Output the (x, y) coordinate of the center of the cell containing the given text.  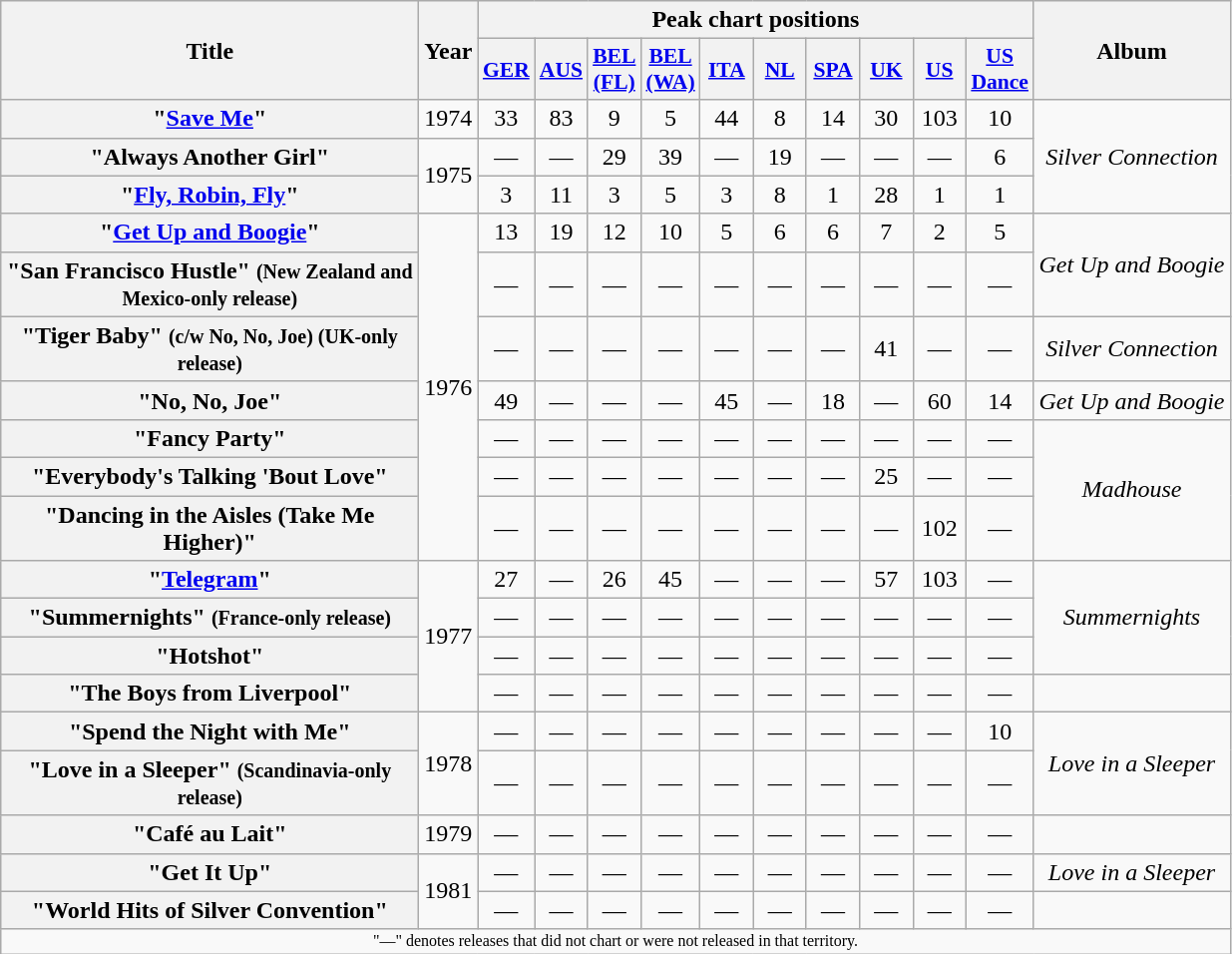
1975 (449, 176)
102 (940, 527)
"Hotshot" (209, 656)
83 (561, 119)
"Café au Lait" (209, 834)
GER (507, 70)
"San Francisco Hustle" (New Zealand and Mexico-only release) (209, 283)
18 (832, 400)
"Get Up and Boogie" (209, 233)
"World Hits of Silver Convention" (209, 910)
SPA (832, 70)
9 (615, 119)
"Fly, Robin, Fly" (209, 195)
"Telegram" (209, 580)
1974 (449, 119)
Album (1131, 50)
"Get It Up" (209, 872)
ITA (726, 70)
28 (886, 195)
1976 (449, 387)
"Love in a Sleeper" (Scandinavia-only release) (209, 782)
30 (886, 119)
2 (940, 233)
"No, No, Joe" (209, 400)
"Tiger Baby" (c/w No, No, Joe) (UK-only release) (209, 349)
41 (886, 349)
1979 (449, 834)
"Save Me" (209, 119)
60 (940, 400)
57 (886, 580)
39 (670, 157)
Peak chart positions (756, 20)
AUS (561, 70)
33 (507, 119)
Madhouse (1131, 489)
29 (615, 157)
US Dance (1000, 70)
UK (886, 70)
1977 (449, 637)
"Everybody's Talking 'Bout Love" (209, 476)
"Summernights" (France-only release) (209, 618)
Summernights (1131, 618)
"The Boys from Liverpool" (209, 694)
1978 (449, 764)
1981 (449, 891)
11 (561, 195)
27 (507, 580)
NL (780, 70)
BEL (FL) (615, 70)
44 (726, 119)
26 (615, 580)
12 (615, 233)
49 (507, 400)
Year (449, 50)
"Dancing in the Aisles (Take Me Higher)" (209, 527)
BEL (WA) (670, 70)
"Always Another Girl" (209, 157)
"—" denotes releases that did not chart or were not released in that territory. (616, 941)
"Spend the Night with Me" (209, 731)
25 (886, 476)
7 (886, 233)
Title (209, 50)
US (940, 70)
"Fancy Party" (209, 438)
13 (507, 233)
